Search for the cell housing the specified text and yield its [X, Y] center coordinate. 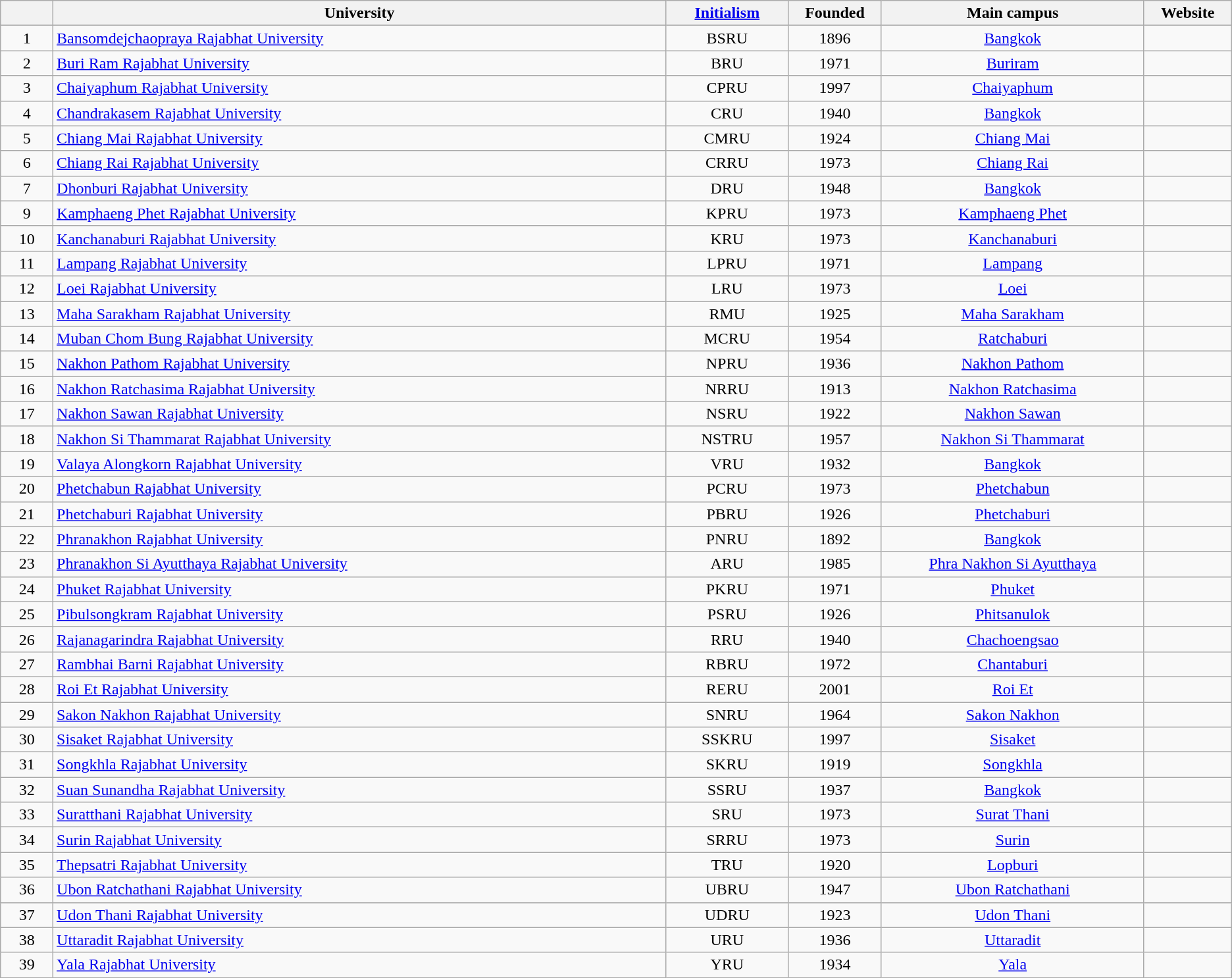
Nakhon Si Thammarat [1012, 439]
28 [27, 689]
University [359, 13]
1896 [834, 38]
Maha Sarakham [1012, 314]
Suan Sunandha Rajabhat University [359, 790]
Suratthani Rajabhat University [359, 815]
1954 [834, 339]
Chiang Mai Rajabhat University [359, 138]
Maha Sarakham Rajabhat University [359, 314]
Dhonburi Rajabhat University [359, 188]
Phra Nakhon Si Ayutthaya [1012, 564]
BSRU [727, 38]
BRU [727, 63]
Founded [834, 13]
Ratchaburi [1012, 339]
Thepsatri Rajabhat University [359, 865]
15 [27, 364]
Ubon Ratchathani [1012, 890]
10 [27, 238]
Lopburi [1012, 865]
Website [1187, 13]
Kamphaeng Phet Rajabhat University [359, 213]
RRU [727, 639]
Sisaket Rajabhat University [359, 740]
Chaiyaphum Rajabhat University [359, 88]
33 [27, 815]
LPRU [727, 263]
25 [27, 614]
Bansomdejchaopraya Rajabhat University [359, 38]
39 [27, 965]
Uttaradit [1012, 940]
NRRU [727, 389]
1913 [834, 389]
1923 [834, 915]
TRU [727, 865]
Roi Et [1012, 689]
Surat Thani [1012, 815]
Nakhon Sawan Rajabhat University [359, 414]
VRU [727, 464]
13 [27, 314]
YRU [727, 965]
23 [27, 564]
PCRU [727, 489]
URU [727, 940]
1932 [834, 464]
SNRU [727, 714]
KRU [727, 238]
KPRU [727, 213]
Sakon Nakhon Rajabhat University [359, 714]
Ubon Ratchathani Rajabhat University [359, 890]
3 [27, 88]
Chiang Mai [1012, 138]
Surin Rajabhat University [359, 840]
Chaiyaphum [1012, 88]
Chandrakasem Rajabhat University [359, 113]
Phuket [1012, 589]
Yala [1012, 965]
32 [27, 790]
Nakhon Ratchasima Rajabhat University [359, 389]
RBRU [727, 664]
2001 [834, 689]
1 [27, 38]
20 [27, 489]
1964 [834, 714]
MCRU [727, 339]
PSRU [727, 614]
22 [27, 539]
1892 [834, 539]
27 [27, 664]
Udon Thani Rajabhat University [359, 915]
37 [27, 915]
19 [27, 464]
SKRU [727, 765]
SRU [727, 815]
SSRU [727, 790]
Kanchanaburi Rajabhat University [359, 238]
9 [27, 213]
Loei Rajabhat University [359, 288]
6 [27, 163]
18 [27, 439]
Pibulsongkram Rajabhat University [359, 614]
Phranakhon Rajabhat University [359, 539]
26 [27, 639]
Udon Thani [1012, 915]
11 [27, 263]
Kamphaeng Phet [1012, 213]
Phetchabun [1012, 489]
Lampang [1012, 263]
ARU [727, 564]
RMU [727, 314]
Muban Chom Bung Rajabhat University [359, 339]
RERU [727, 689]
Nakhon Pathom Rajabhat University [359, 364]
SSKRU [727, 740]
4 [27, 113]
CRU [727, 113]
UBRU [727, 890]
NPRU [727, 364]
Main campus [1012, 13]
Nakhon Si Thammarat Rajabhat University [359, 439]
UDRU [727, 915]
Nakhon Ratchasima [1012, 389]
Chiang Rai [1012, 163]
Roi Et Rajabhat University [359, 689]
29 [27, 714]
Kanchanaburi [1012, 238]
Loei [1012, 288]
1937 [834, 790]
Phetchaburi Rajabhat University [359, 514]
Phetchaburi [1012, 514]
Buriram [1012, 63]
12 [27, 288]
Chiang Rai Rajabhat University [359, 163]
Rambhai Barni Rajabhat University [359, 664]
14 [27, 339]
Uttaradit Rajabhat University [359, 940]
PKRU [727, 589]
2 [27, 63]
Valaya Alongkorn Rajabhat University [359, 464]
1985 [834, 564]
CMRU [727, 138]
Songkhla Rajabhat University [359, 765]
PNRU [727, 539]
1919 [834, 765]
Sakon Nakhon [1012, 714]
DRU [727, 188]
Rajanagarindra Rajabhat University [359, 639]
1925 [834, 314]
1947 [834, 890]
1957 [834, 439]
7 [27, 188]
1924 [834, 138]
Phranakhon Si Ayutthaya Rajabhat University [359, 564]
Phitsanulok [1012, 614]
PBRU [727, 514]
17 [27, 414]
Songkhla [1012, 765]
SRRU [727, 840]
Yala Rajabhat University [359, 965]
21 [27, 514]
Surin [1012, 840]
38 [27, 940]
5 [27, 138]
Lampang Rajabhat University [359, 263]
31 [27, 765]
CRRU [727, 163]
16 [27, 389]
1948 [834, 188]
35 [27, 865]
Nakhon Pathom [1012, 364]
24 [27, 589]
1934 [834, 965]
CPRU [727, 88]
Chantaburi [1012, 664]
1920 [834, 865]
30 [27, 740]
Phuket Rajabhat University [359, 589]
Phetchabun Rajabhat University [359, 489]
Buri Ram Rajabhat University [359, 63]
Chachoengsao [1012, 639]
Sisaket [1012, 740]
LRU [727, 288]
NSTRU [727, 439]
36 [27, 890]
Nakhon Sawan [1012, 414]
1972 [834, 664]
NSRU [727, 414]
Initialism [727, 13]
34 [27, 840]
1922 [834, 414]
